Output the (x, y) coordinate of the center of the cell containing the given text.  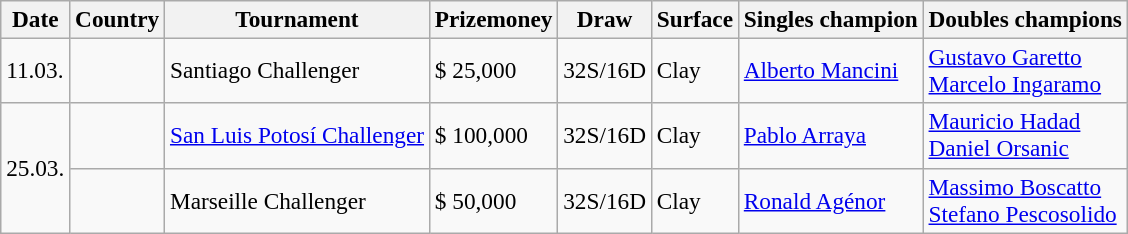
San Luis Potosí Challenger (298, 136)
$ 25,000 (493, 70)
Pablo Arraya (830, 136)
Massimo Boscatto Stefano Pescosolido (1025, 200)
Marseille Challenger (298, 200)
Singles champion (830, 19)
Doubles champions (1025, 19)
Tournament (298, 19)
$ 100,000 (493, 136)
Prizemoney (493, 19)
Ronald Agénor (830, 200)
Gustavo Garetto Marcelo Ingaramo (1025, 70)
25.03. (36, 168)
Country (118, 19)
Surface (694, 19)
Draw (605, 19)
11.03. (36, 70)
Mauricio Hadad Daniel Orsanic (1025, 136)
Santiago Challenger (298, 70)
Date (36, 19)
$ 50,000 (493, 200)
Alberto Mancini (830, 70)
